From the cell containing the given text, extract its center point as (x, y) coordinate. 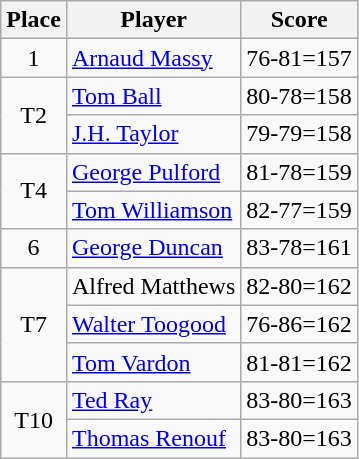
Thomas Renouf (153, 438)
1 (34, 58)
T4 (34, 191)
T10 (34, 419)
Arnaud Massy (153, 58)
76-81=157 (300, 58)
83-78=161 (300, 248)
Place (34, 20)
Score (300, 20)
Tom Williamson (153, 210)
J.H. Taylor (153, 134)
Player (153, 20)
80-78=158 (300, 96)
Alfred Matthews (153, 286)
Walter Toogood (153, 324)
T2 (34, 115)
George Pulford (153, 172)
Tom Ball (153, 96)
76-86=162 (300, 324)
79-79=158 (300, 134)
82-80=162 (300, 286)
81-81=162 (300, 362)
Tom Vardon (153, 362)
82-77=159 (300, 210)
6 (34, 248)
George Duncan (153, 248)
Ted Ray (153, 400)
81-78=159 (300, 172)
T7 (34, 324)
